Capture the cell that displays the provided text and extract its [x, y] central coordinate. 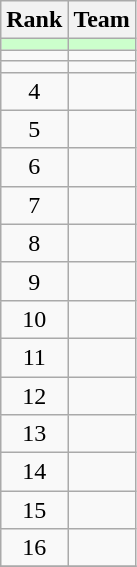
Team [102, 20]
6 [34, 167]
5 [34, 129]
12 [34, 395]
10 [34, 319]
14 [34, 472]
16 [34, 548]
4 [34, 91]
Rank [34, 20]
11 [34, 357]
8 [34, 243]
9 [34, 281]
13 [34, 434]
15 [34, 510]
7 [34, 205]
